From the cell containing the given text, extract its center point as (x, y) coordinate. 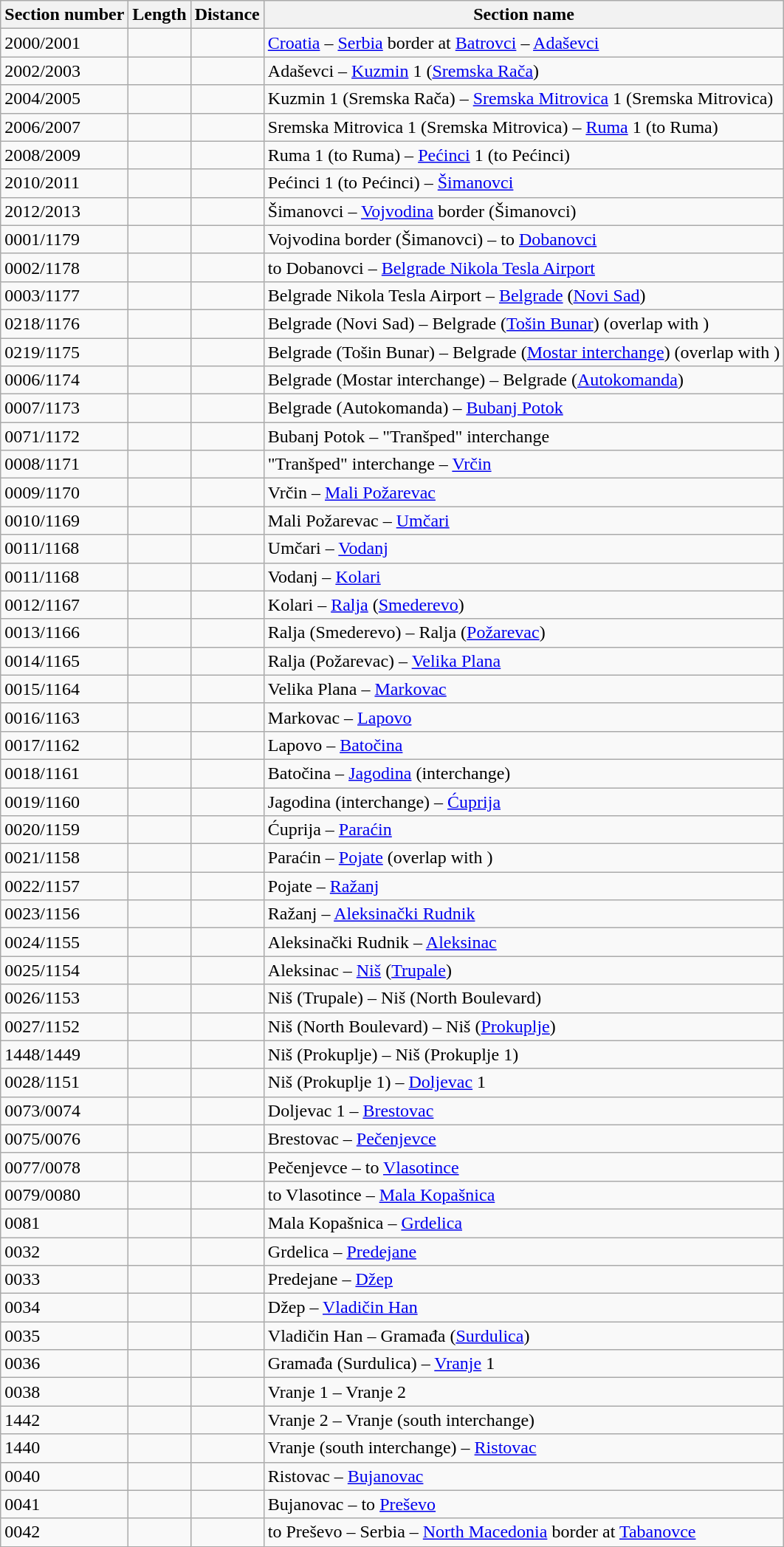
Pojate – Ražanj (523, 886)
Belgrade (Novi Sad) – Belgrade (Tošin Bunar) (overlap with ) (523, 323)
Niš (Prokuplje 1) – Doljevac 1 (523, 1083)
Vranje 2 – Vranje (south interchange) (523, 1420)
Kuzmin 1 (Sremska Rača) – Sremska Mitrovica 1 (Sremska Mitrovica) (523, 99)
Length (159, 15)
0077/0078 (65, 1167)
2000/2001 (65, 43)
Vrčin – Mali Požarevac (523, 493)
0010/1169 (65, 521)
Gramađa (Surdulica) – Vranje 1 (523, 1364)
0036 (65, 1364)
0012/1167 (65, 605)
Belgrade (Tošin Bunar) – Belgrade (Mostar interchange) (overlap with ) (523, 352)
Predejane – Džep (523, 1280)
Doljevac 1 – Brestovac (523, 1111)
0022/1157 (65, 886)
Sremska Mitrovica 1 (Sremska Mitrovica) – Ruma 1 (to Ruma) (523, 127)
Niš (Prokuplje) – Niš (Prokuplje 1) (523, 1054)
Jagodina (interchange) – Ćuprija (523, 801)
0020/1159 (65, 830)
2004/2005 (65, 99)
Markovac – Lapovo (523, 717)
0038 (65, 1392)
Vojvodina border (Šimanovci) – to Dobanovci (523, 239)
2010/2011 (65, 183)
Lapovo – Batočina (523, 745)
Vranje (south interchange) – Ristovac (523, 1448)
Batočina – Jagodina (interchange) (523, 773)
1448/1449 (65, 1054)
Ruma 1 (to Ruma) – Pećinci 1 (to Pećinci) (523, 155)
0019/1160 (65, 801)
Vranje 1 – Vranje 2 (523, 1392)
0017/1162 (65, 745)
Belgrade Nikola Tesla Airport – Belgrade (Novi Sad) (523, 295)
0006/1174 (65, 380)
0003/1177 (65, 295)
Džep – Vladičin Han (523, 1308)
Paraćin – Pojate (overlap with ) (523, 858)
Ralja (Požarevac) – Velika Plana (523, 661)
Ralja (Smederevo) – Ralja (Požarevac) (523, 633)
Distance (227, 15)
0025/1154 (65, 970)
Umčari – Vodanj (523, 549)
to Dobanovci – Belgrade Nikola Tesla Airport (523, 267)
0009/1170 (65, 493)
to Preševo – Serbia – North Macedonia border at Tabanovce (523, 1532)
0021/1158 (65, 858)
0073/0074 (65, 1111)
Mala Kopašnica – Grdelica (523, 1223)
2006/2007 (65, 127)
0016/1163 (65, 717)
Kolari – Ralja (Smederevo) (523, 605)
0071/1172 (65, 436)
"Tranšped" interchange – Vrčin (523, 464)
0024/1155 (65, 942)
2008/2009 (65, 155)
0042 (65, 1532)
Section name (523, 15)
0002/1178 (65, 267)
0008/1171 (65, 464)
Šimanovci – Vojvodina border (Šimanovci) (523, 211)
Bubanj Potok – "Tranšped" interchange (523, 436)
Vladičin Han – Gramađa (Surdulica) (523, 1336)
Belgrade (Autokomanda) – Bubanj Potok (523, 408)
Brestovac – Pečenjevce (523, 1139)
0033 (65, 1280)
0028/1151 (65, 1083)
0219/1175 (65, 352)
1440 (65, 1448)
Niš (North Boulevard) – Niš (Prokuplje) (523, 1026)
0013/1166 (65, 633)
0079/0080 (65, 1195)
0014/1165 (65, 661)
0015/1164 (65, 689)
0023/1156 (65, 914)
Ražanj – Aleksinački Rudnik (523, 914)
0007/1173 (65, 408)
Belgrade (Mostar interchange) – Belgrade (Autokomanda) (523, 380)
Mali Požarevac – Umčari (523, 521)
Pećinci 1 (to Pećinci) – Šimanovci (523, 183)
to Vlasotince – Mala Kopašnica (523, 1195)
Vodanj – Kolari (523, 577)
1442 (65, 1420)
0081 (65, 1223)
Adaševci – Kuzmin 1 (Sremska Rača) (523, 71)
Grdelica – Predejane (523, 1252)
0040 (65, 1476)
Aleksinac – Niš (Trupale) (523, 970)
0027/1152 (65, 1026)
0041 (65, 1504)
Pečenjevce – to Vlasotince (523, 1167)
0035 (65, 1336)
0032 (65, 1252)
Velika Plana – Markovac (523, 689)
Ristovac – Bujanovac (523, 1476)
Aleksinački Rudnik – Aleksinac (523, 942)
0075/0076 (65, 1139)
0026/1153 (65, 998)
0018/1161 (65, 773)
2002/2003 (65, 71)
0218/1176 (65, 323)
Niš (Trupale) – Niš (North Boulevard) (523, 998)
0001/1179 (65, 239)
Bujanovac – to Preševo (523, 1504)
Section number (65, 15)
0034 (65, 1308)
Croatia – Serbia border at Batrovci – Adaševci (523, 43)
2012/2013 (65, 211)
Ćuprija – Paraćin (523, 830)
